For the text-containing cell, return its midpoint in [X, Y] coordinate format. 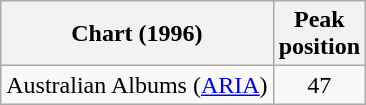
Chart (1996) [137, 34]
Peakposition [319, 34]
Australian Albums (ARIA) [137, 85]
47 [319, 85]
